For the text-containing cell, return its midpoint in (x, y) coordinate format. 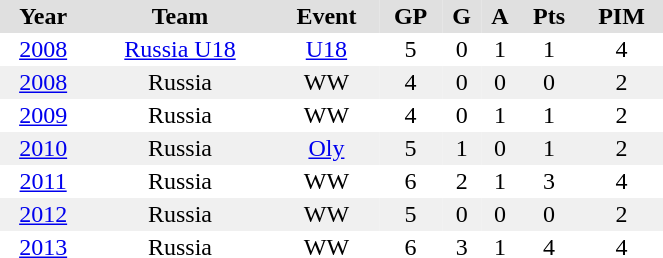
Year (43, 16)
Russia U18 (180, 50)
2009 (43, 116)
Oly (326, 148)
U18 (326, 50)
3 (550, 182)
2012 (43, 214)
2011 (43, 182)
Pts (550, 16)
G (462, 16)
Event (326, 16)
PIM (621, 16)
GP (410, 16)
2010 (43, 148)
Team (180, 16)
A (500, 16)
6 (410, 182)
